Pinpoint the cell where the given text exists, returning its (X, Y) midpoint coordinate. 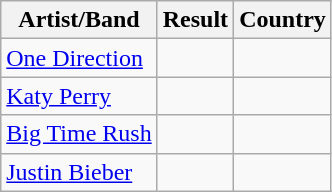
Big Time Rush (79, 134)
Result (195, 20)
One Direction (79, 58)
Artist/Band (79, 20)
Katy Perry (79, 96)
Justin Bieber (79, 172)
Country (283, 20)
